From the cell containing the given text, extract its center point as [x, y] coordinate. 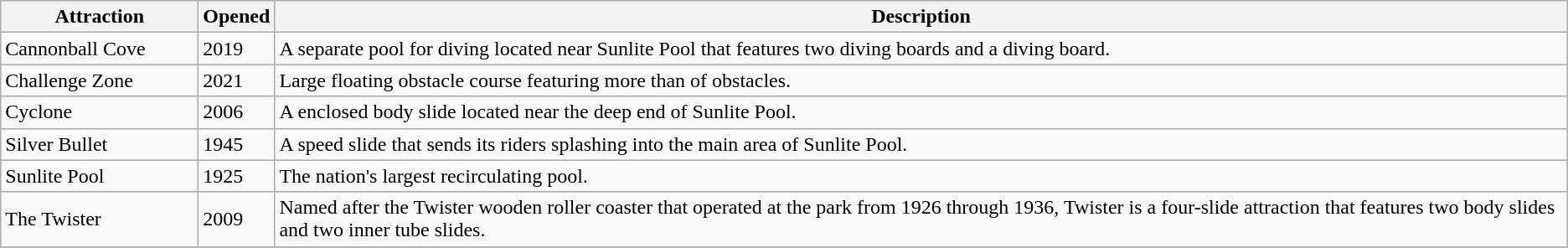
Challenge Zone [100, 80]
A speed slide that sends its riders splashing into the main area of Sunlite Pool. [921, 144]
Cannonball Cove [100, 49]
1945 [236, 144]
1925 [236, 176]
2019 [236, 49]
A enclosed body slide located near the deep end of Sunlite Pool. [921, 112]
The Twister [100, 220]
The nation's largest recirculating pool. [921, 176]
A separate pool for diving located near Sunlite Pool that features two diving boards and a diving board. [921, 49]
2021 [236, 80]
Silver Bullet [100, 144]
Large floating obstacle course featuring more than of obstacles. [921, 80]
Sunlite Pool [100, 176]
Description [921, 17]
2009 [236, 220]
Attraction [100, 17]
Opened [236, 17]
Cyclone [100, 112]
2006 [236, 112]
